Provide the [X, Y] coordinate of the cell's center where the given text is located.  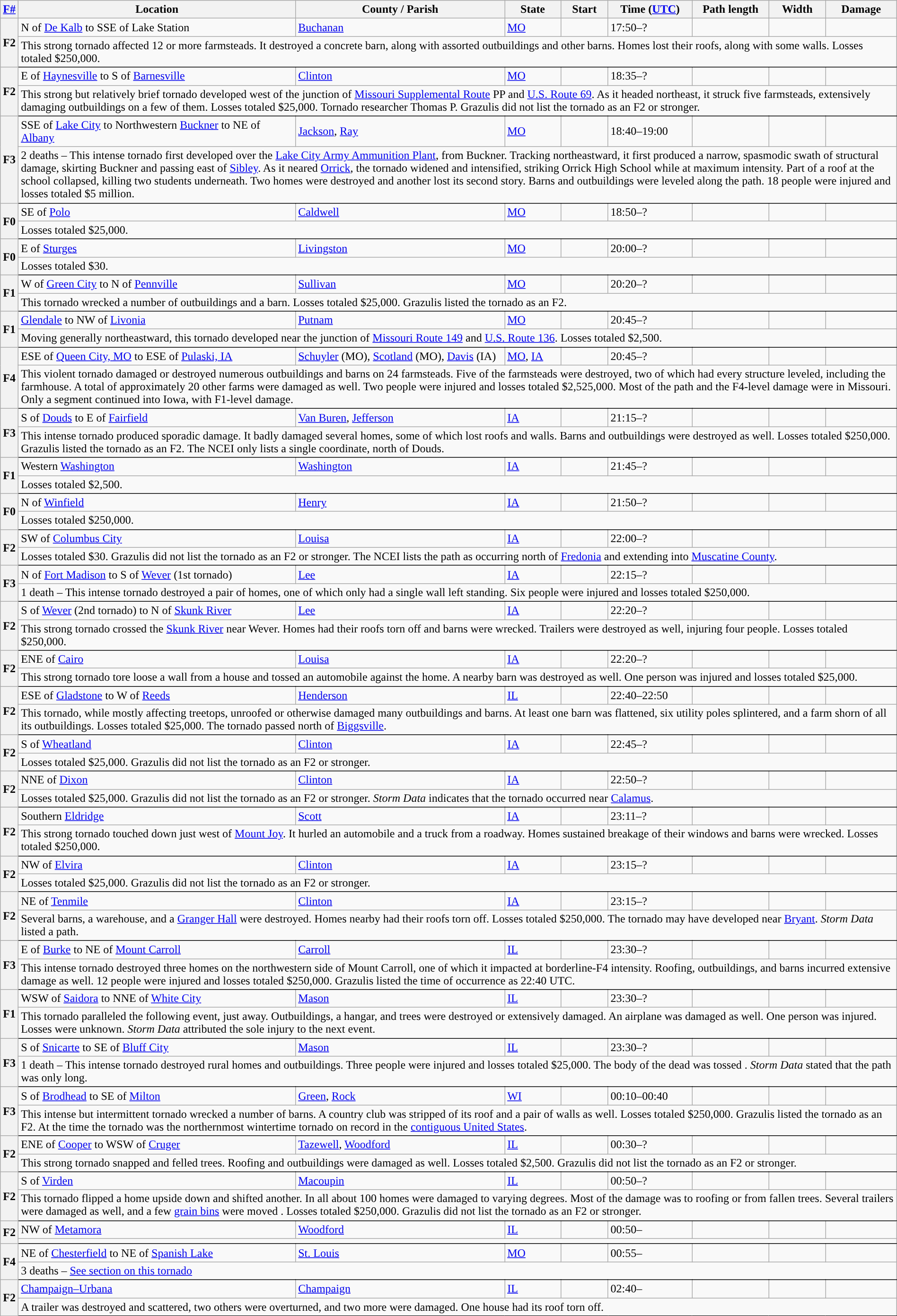
Champaign [400, 1289]
NE of Chesterfield to NE of Spanish Lake [157, 1253]
00:55– [650, 1253]
22:15–? [650, 574]
Macoupin [400, 1181]
SSE of Lake City to Northwestern Buckner to NE of Albany [157, 132]
Schuyler (MO), Scotland (MO), Davis (IA) [400, 356]
Carroll [400, 949]
Tazewell, Woodford [400, 1145]
WI [533, 1096]
Width [797, 9]
Damage [861, 9]
18:35–? [650, 76]
E of Haynesville to S of Barnesville [157, 76]
18:50–? [650, 212]
Champaign–Urbana [157, 1289]
E of Burke to NE of Mount Carroll [157, 949]
22:45–? [650, 744]
22:00–? [650, 538]
20:00–? [650, 248]
Green, Rock [400, 1096]
N of Fort Madison to S of Wever (1st tornado) [157, 574]
S of Virden [157, 1181]
ESE of Queen City, MO to ESE of Pulaski, IA [157, 356]
Van Buren, Jefferson [400, 418]
Henderson [400, 695]
SW of Columbus City [157, 538]
Buchanan [400, 27]
Moving generally northeastward, this tornado developed near the junction of Missouri Route 149 and U.S. Route 136. Losses totaled $2,500. [458, 338]
Sullivan [400, 284]
F# [9, 9]
21:50–? [650, 502]
Scott [400, 816]
Losses totaled $2,500. [458, 484]
00:50– [650, 1229]
This tornado wrecked a number of outbuildings and a barn. Losses totaled $25,000. Grazulis listed the tornado as an F2. [458, 302]
Losses totaled $25,000. Grazulis did not list the tornado as an F2 or stronger. Storm Data indicates that the tornado occurred near Calamus. [458, 798]
21:15–? [650, 418]
Western Washington [157, 466]
22:40–22:50 [650, 695]
S of Snicarte to SE of Bluff City [157, 1047]
17:50–? [650, 27]
Path length [730, 9]
NW of Metamora [157, 1229]
Jackson, Ray [400, 132]
00:30–? [650, 1145]
Glendale to NW of Livonia [157, 320]
State [533, 9]
23:11–? [650, 816]
S of Wever (2nd tornado) to N of Skunk River [157, 610]
Losses totaled $25,000. [458, 230]
NNE of Dixon [157, 780]
Washington [400, 466]
County / Parish [400, 9]
Livingston [400, 248]
MO, IA [533, 356]
W of Green City to N of Pennville [157, 284]
ESE of Gladstone to W of Reeds [157, 695]
S of Douds to E of Fairfield [157, 418]
Woodford [400, 1229]
WSW of Saidora to NNE of White City [157, 999]
NW of Elvira [157, 865]
S of Wheatland [157, 744]
Putnam [400, 320]
Caldwell [400, 212]
NE of Tenmile [157, 901]
18:40–19:00 [650, 132]
E of Sturges [157, 248]
Southern Eldridge [157, 816]
Henry [400, 502]
ENE of Cooper to WSW of Cruger [157, 1145]
N of De Kalb to SSE of Lake Station [157, 27]
N of Winfield [157, 502]
ENE of Cairo [157, 659]
21:45–? [650, 466]
00:50–? [650, 1181]
02:40– [650, 1289]
St. Louis [400, 1253]
3 deaths – See section on this tornado [458, 1271]
00:10–00:40 [650, 1096]
Losses totaled $250,000. [458, 520]
Start [584, 9]
Losses totaled $30. [458, 266]
SE of Polo [157, 212]
Location [157, 9]
20:20–? [650, 284]
22:50–? [650, 780]
S of Brodhead to SE of Milton [157, 1096]
Time (UTC) [650, 9]
A trailer was destroyed and scattered, two others were overturned, and two more were damaged. One house had its roof torn off. [458, 1307]
